Output the (X, Y) coordinate of the center of the cell containing the given text.  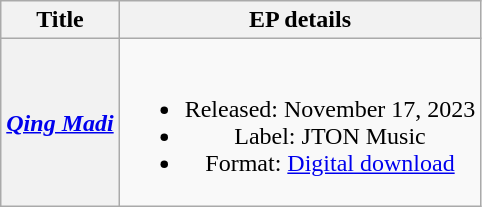
Qing Madi (60, 122)
Released: November 17, 2023Label: JTON MusicFormat: Digital download (300, 122)
EP details (300, 20)
Title (60, 20)
